Find where the given text appears and provide that cell's center as (x, y) coordinate. 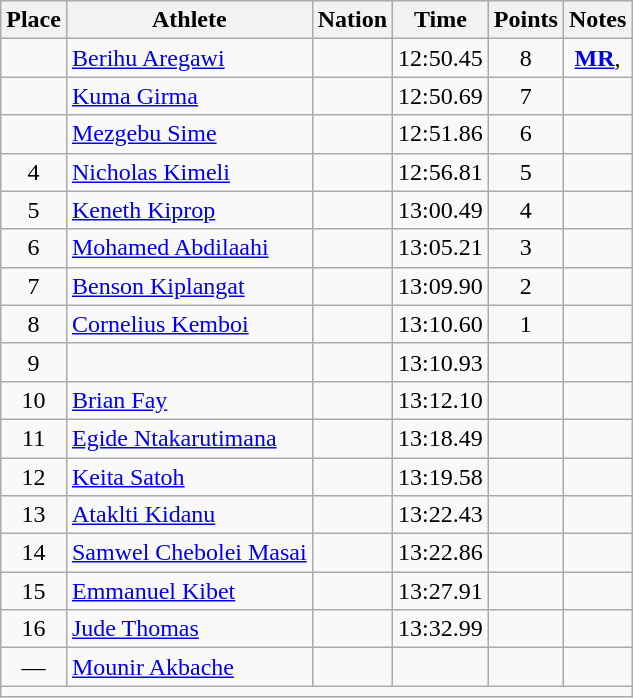
12:51.86 (441, 134)
13:22.43 (441, 515)
13:22.86 (441, 553)
Benson Kiplangat (189, 286)
13:05.21 (441, 248)
10 (34, 400)
12 (34, 477)
Mezgebu Sime (189, 134)
Keneth Kiprop (189, 210)
Place (34, 20)
Cornelius Kemboi (189, 324)
14 (34, 553)
3 (526, 248)
Athlete (189, 20)
13:27.91 (441, 591)
Points (526, 20)
11 (34, 438)
13:09.90 (441, 286)
13 (34, 515)
Samwel Chebolei Masai (189, 553)
13:00.49 (441, 210)
Nation (352, 20)
13:10.60 (441, 324)
Egide Ntakarutimana (189, 438)
12:56.81 (441, 172)
MR, (597, 58)
Ataklti Kidanu (189, 515)
Mohamed Abdilaahi (189, 248)
Berihu Aregawi (189, 58)
Notes (597, 20)
12:50.69 (441, 96)
2 (526, 286)
Time (441, 20)
15 (34, 591)
13:10.93 (441, 362)
13:19.58 (441, 477)
Brian Fay (189, 400)
12:50.45 (441, 58)
Emmanuel Kibet (189, 591)
Keita Satoh (189, 477)
13:12.10 (441, 400)
Jude Thomas (189, 629)
— (34, 667)
1 (526, 324)
Mounir Akbache (189, 667)
16 (34, 629)
13:32.99 (441, 629)
Kuma Girma (189, 96)
Nicholas Kimeli (189, 172)
13:18.49 (441, 438)
9 (34, 362)
